Detect which cell encompasses the target text, then output its [x, y] center coordinate. 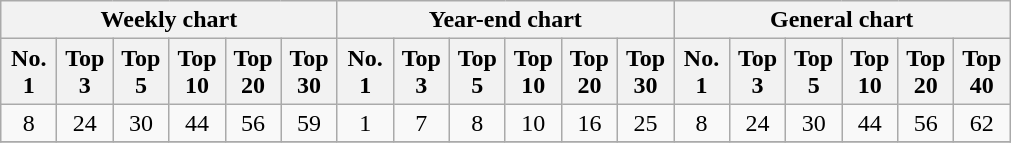
Top 40 [982, 72]
16 [589, 123]
59 [309, 123]
25 [645, 123]
General chart [842, 20]
Year-end chart [505, 20]
1 [365, 123]
62 [982, 123]
7 [421, 123]
Weekly chart [169, 20]
10 [533, 123]
